Find where the given text appears and provide that cell's center as (X, Y) coordinate. 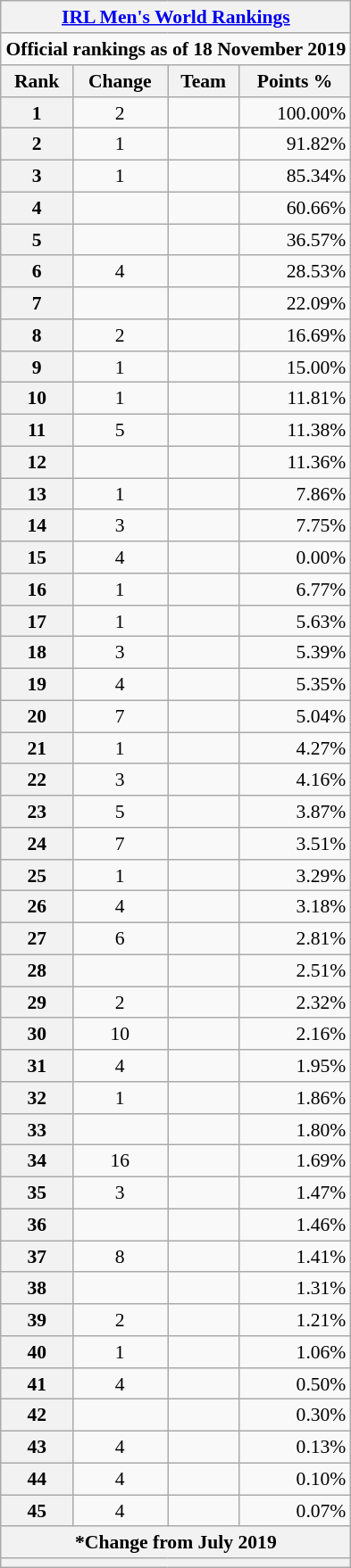
3.29% (295, 875)
26 (37, 907)
2.81% (295, 938)
5.35% (295, 684)
1.80% (295, 1129)
7.86% (295, 494)
Rank (37, 81)
60.66% (295, 208)
7.75% (295, 525)
3.18% (295, 907)
32 (37, 1098)
1.69% (295, 1161)
11 (37, 430)
2.16% (295, 1034)
4.16% (295, 780)
29 (37, 1003)
20 (37, 716)
2.51% (295, 970)
11.38% (295, 430)
1.41% (295, 1257)
44 (37, 1479)
*Change from July 2019 (175, 1542)
15 (37, 557)
38 (37, 1288)
28.53% (295, 271)
1.95% (295, 1066)
31 (37, 1066)
14 (37, 525)
22 (37, 780)
25 (37, 875)
22.09% (295, 303)
39 (37, 1320)
1.06% (295, 1352)
45 (37, 1511)
5.63% (295, 621)
5.39% (295, 653)
23 (37, 812)
1.46% (295, 1225)
24 (37, 844)
36.57% (295, 240)
12 (37, 462)
3.87% (295, 812)
27 (37, 938)
3.51% (295, 844)
0.50% (295, 1383)
0.13% (295, 1447)
0.10% (295, 1479)
30 (37, 1034)
21 (37, 748)
11.36% (295, 462)
6.77% (295, 590)
18 (37, 653)
33 (37, 1129)
100.00% (295, 112)
5.04% (295, 716)
Team (204, 81)
1.47% (295, 1193)
4.27% (295, 748)
40 (37, 1352)
11.81% (295, 399)
15.00% (295, 367)
28 (37, 970)
Points % (295, 81)
37 (37, 1257)
36 (37, 1225)
2.32% (295, 1003)
IRL Men's World Rankings (175, 17)
Official rankings as of 18 November 2019 (175, 49)
13 (37, 494)
43 (37, 1447)
85.34% (295, 176)
17 (37, 621)
1.31% (295, 1288)
41 (37, 1383)
1.86% (295, 1098)
9 (37, 367)
0.00% (295, 557)
0.07% (295, 1511)
16.69% (295, 335)
34 (37, 1161)
91.82% (295, 144)
0.30% (295, 1415)
19 (37, 684)
1.21% (295, 1320)
Change (120, 81)
42 (37, 1415)
35 (37, 1193)
